Pinpoint the cell where the given text exists, returning its [x, y] midpoint coordinate. 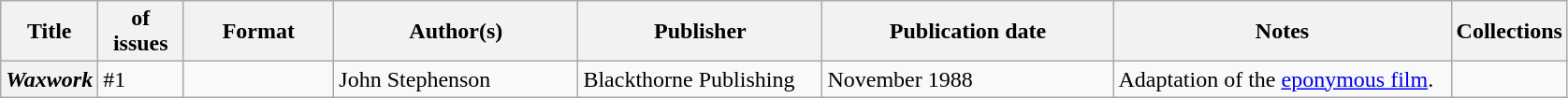
Title [50, 32]
of issues [140, 32]
Blackthorne Publishing [700, 79]
Notes [1282, 32]
John Stephenson [457, 79]
#1 [140, 79]
Publication date [967, 32]
Adaptation of the eponymous film. [1282, 79]
Format [258, 32]
Collections [1509, 32]
Publisher [700, 32]
November 1988 [967, 79]
Waxwork [50, 79]
Author(s) [457, 32]
